For the text-containing cell, return its midpoint in (x, y) coordinate format. 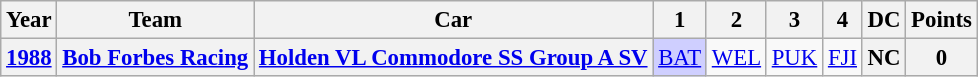
DC (884, 20)
3 (794, 20)
4 (843, 20)
Team (156, 20)
Car (454, 20)
PUK (794, 58)
FJI (843, 58)
Bob Forbes Racing (156, 58)
2 (736, 20)
WEL (736, 58)
1 (680, 20)
BAT (680, 58)
Points (942, 20)
Year (29, 20)
NC (884, 58)
1988 (29, 58)
Holden VL Commodore SS Group A SV (454, 58)
0 (942, 58)
